Locate the cell with the specified text and output its (x, y) center coordinate. 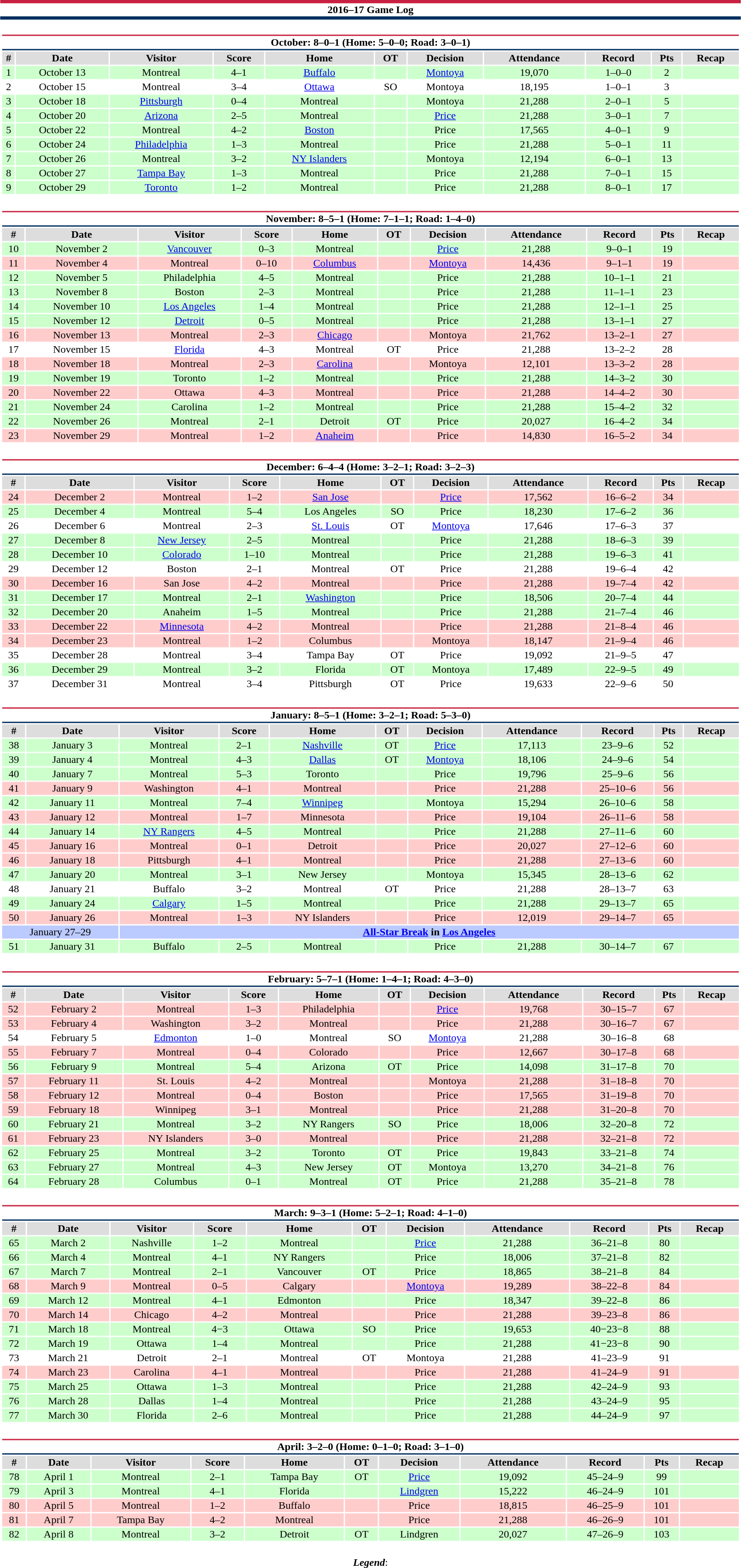
38 (14, 745)
October 15 (62, 87)
20–7–4 (620, 598)
42–24–9 (609, 1387)
February 4 (74, 1024)
October 29 (62, 188)
10–1–1 (620, 277)
33–21–8 (618, 1153)
November 5 (82, 277)
November 22 (82, 392)
38–22–8 (609, 1286)
37–21–8 (609, 1257)
14,436 (536, 263)
30–14–7 (617, 946)
12–1–1 (620, 306)
75 (14, 1387)
8 (9, 173)
40−23−8 (609, 1329)
February 2 (74, 1009)
March 2 (68, 1243)
47–26–9 (605, 1534)
10 (13, 249)
January 4 (72, 760)
April 7 (59, 1520)
4 (9, 115)
46–24–9 (605, 1491)
1–7 (244, 817)
99 (661, 1477)
March 14 (68, 1315)
31–20–8 (618, 1110)
October 22 (62, 130)
7–4 (244, 803)
43 (14, 817)
31–19–8 (618, 1095)
26–11–6 (617, 817)
55 (13, 1052)
44–24–9 (609, 1416)
24 (13, 497)
26–10–6 (617, 803)
35–21–8 (618, 1181)
31–18–8 (618, 1081)
13–1–1 (620, 321)
December 20 (80, 612)
41–24–9 (609, 1372)
6–0–1 (618, 159)
48 (14, 889)
15,222 (513, 1491)
3–0–1 (618, 115)
40 (14, 774)
16–5–2 (620, 436)
34–21–8 (618, 1167)
March 18 (68, 1329)
1 (9, 73)
February 23 (74, 1139)
4–0–1 (618, 130)
2016–17 Game Log (370, 10)
January 18 (72, 860)
17,489 (538, 669)
December 10 (80, 554)
April 1 (59, 1477)
March 28 (68, 1401)
22–9–6 (620, 684)
30–17–8 (618, 1052)
12,667 (534, 1052)
February 9 (74, 1066)
18,347 (517, 1301)
18 (13, 364)
1–0–1 (618, 87)
October 20 (62, 115)
41−23−8 (609, 1343)
December 2 (80, 497)
0–3 (266, 249)
January 27–29 (60, 932)
69 (14, 1301)
9–1–1 (620, 263)
25–9–6 (617, 774)
17,562 (538, 497)
February: 5–7–1 (Home: 1–4–1; Road: 4–3–0) (370, 979)
18,230 (538, 512)
14,830 (536, 436)
March 23 (68, 1372)
March 4 (68, 1257)
14–4–2 (620, 392)
36–21–8 (609, 1243)
14,098 (534, 1066)
March 21 (68, 1358)
April: 3–2–0 (Home: 0–1–0; Road: 3–1–0) (370, 1447)
18,815 (513, 1505)
All-Star Break in Los Angeles (429, 932)
93 (664, 1387)
October 26 (62, 159)
19,653 (517, 1329)
October: 8–0–1 (Home: 5–0–0; Road: 3–0–1) (370, 43)
46–26–9 (605, 1520)
27–13–6 (617, 860)
December 4 (80, 512)
19,070 (534, 73)
19,843 (534, 1153)
4−3 (219, 1329)
April 8 (59, 1534)
30–15–7 (618, 1009)
February 5 (74, 1038)
18,506 (538, 598)
January 12 (72, 817)
26 (13, 526)
38–21–8 (609, 1272)
January: 8–5–1 (Home: 3–2–1; Road: 5–3–0) (370, 715)
27–11–6 (617, 831)
January 20 (72, 875)
13,270 (534, 1167)
27–12–6 (617, 846)
1–10 (254, 554)
January 24 (72, 904)
February 21 (74, 1124)
103 (661, 1534)
16 (13, 335)
12,019 (532, 917)
January 11 (72, 803)
November 29 (82, 436)
21–7–4 (620, 612)
20 (13, 392)
February 12 (74, 1095)
February 27 (74, 1167)
31 (13, 598)
December 8 (80, 540)
6 (9, 144)
21–9–4 (620, 641)
23–9–6 (617, 745)
79 (14, 1491)
March 25 (68, 1387)
35 (13, 655)
16–6–2 (620, 497)
January 7 (72, 774)
32–20–8 (618, 1124)
March 12 (68, 1301)
18,865 (517, 1272)
18,147 (538, 641)
November 10 (82, 306)
3–0 (253, 1139)
77 (14, 1416)
March 7 (68, 1272)
January 21 (72, 889)
November 18 (82, 364)
30–16–8 (618, 1038)
14 (13, 306)
March 9 (68, 1286)
21–8–4 (620, 627)
73 (14, 1358)
January 14 (72, 831)
November 12 (82, 321)
15,345 (532, 875)
9–0–1 (620, 249)
February 18 (74, 1110)
18,195 (534, 87)
21,762 (536, 335)
5–3 (244, 774)
2–0–1 (618, 101)
32–21–8 (618, 1139)
December 28 (80, 655)
21–9–5 (620, 655)
28–13–6 (617, 875)
12,101 (536, 364)
October 24 (62, 144)
19,768 (534, 1009)
51 (14, 946)
22 (13, 421)
November 8 (82, 292)
17,646 (538, 526)
71 (14, 1329)
57 (13, 1081)
1–0 (253, 1038)
5–0–1 (618, 144)
December 31 (80, 684)
59 (13, 1110)
17–6–2 (620, 512)
17–6–3 (620, 526)
41–23–9 (609, 1358)
39–22–8 (609, 1301)
February 7 (74, 1052)
November 19 (82, 378)
88 (664, 1329)
22–9–5 (620, 669)
April 3 (59, 1491)
March: 9–3–1 (Home: 5–2–1; Road: 4–1–0) (370, 1213)
81 (14, 1520)
18,106 (532, 760)
November 26 (82, 421)
January 9 (72, 789)
90 (664, 1343)
13–2–2 (620, 350)
14–3–2 (620, 378)
8–0–1 (618, 188)
October 18 (62, 101)
61 (13, 1139)
28–13–7 (617, 889)
December: 6–4–4 (Home: 3–2–1; Road: 3–2–3) (370, 467)
13–3–2 (620, 364)
December 17 (80, 598)
November 2 (82, 249)
December 22 (80, 627)
November 15 (82, 350)
39–23–8 (609, 1315)
February 25 (74, 1153)
19,289 (517, 1286)
November: 8–5–1 (Home: 7–1–1; Road: 1–4–0) (370, 219)
January 26 (72, 917)
64 (13, 1181)
November 24 (82, 407)
19–7–4 (620, 583)
15–4–2 (620, 407)
19,796 (532, 774)
29–13–7 (617, 904)
7–0–1 (618, 173)
45 (14, 846)
January 3 (72, 745)
March 19 (68, 1343)
17,113 (532, 745)
15,294 (532, 803)
66 (14, 1257)
16–4–2 (620, 421)
13–2–1 (620, 335)
November 4 (82, 263)
97 (664, 1416)
December 29 (80, 669)
19–6–4 (620, 569)
2–6 (219, 1416)
December 6 (80, 526)
12,194 (534, 159)
31–17–8 (618, 1066)
95 (664, 1401)
29–14–7 (617, 917)
December 23 (80, 641)
February 11 (74, 1081)
October 27 (62, 173)
46–25–9 (605, 1505)
December 16 (80, 583)
March 30 (68, 1416)
18–6–3 (620, 540)
February 28 (74, 1181)
53 (13, 1024)
19,104 (532, 817)
January 16 (72, 846)
11–1–1 (620, 292)
December 12 (80, 569)
0–10 (266, 263)
April 5 (59, 1505)
29 (13, 569)
19–6–3 (620, 554)
30–16–7 (618, 1024)
45–24–9 (605, 1477)
43–24–9 (609, 1401)
19,633 (538, 684)
October 13 (62, 73)
12 (13, 277)
33 (13, 627)
November 13 (82, 335)
1–0–0 (618, 73)
24–9–6 (617, 760)
January 31 (72, 946)
25–10–6 (617, 789)
